Provide the (x, y) coordinate of the cell's center where the given text is located.  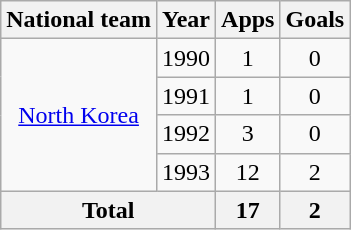
1991 (186, 96)
3 (248, 134)
1993 (186, 172)
National team (79, 20)
North Korea (79, 115)
12 (248, 172)
Total (108, 210)
1992 (186, 134)
17 (248, 210)
Apps (248, 20)
Year (186, 20)
1990 (186, 58)
Goals (315, 20)
